Determine the [x, y] coordinate at the center of the cell enclosing the given text.  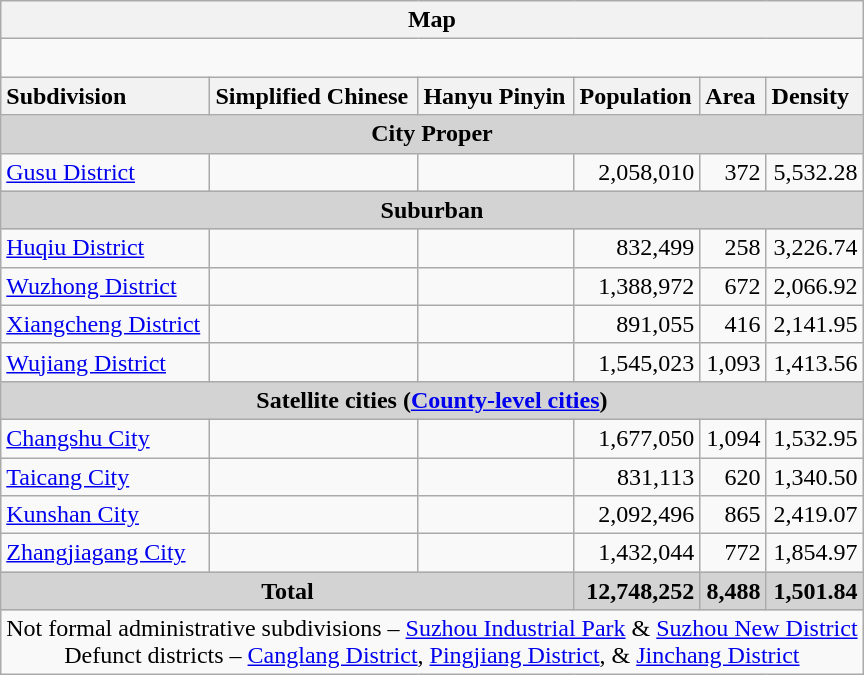
Wujiang District [106, 362]
772 [733, 553]
12,748,252 [637, 591]
2,141.95 [814, 324]
372 [733, 172]
620 [733, 477]
3,226.74 [814, 248]
672 [733, 286]
Population [637, 96]
1,432,044 [637, 553]
Gusu District [106, 172]
1,501.84 [814, 591]
1,093 [733, 362]
2,058,010 [637, 172]
Simplified Chinese [314, 96]
1,413.56 [814, 362]
1,388,972 [637, 286]
1,094 [733, 438]
Density [814, 96]
Changshu City [106, 438]
Area [733, 96]
5,532.28 [814, 172]
Xiangcheng District [106, 324]
258 [733, 248]
City Proper [432, 134]
832,499 [637, 248]
1,677,050 [637, 438]
Suburban [432, 210]
1,854.97 [814, 553]
Taicang City [106, 477]
865 [733, 515]
Hanyu Pinyin [496, 96]
Subdivision [106, 96]
Total [288, 591]
Satellite cities (County-level cities) [432, 400]
Kunshan City [106, 515]
Huqiu District [106, 248]
Map [432, 20]
416 [733, 324]
1,532.95 [814, 438]
2,066.92 [814, 286]
831,113 [637, 477]
1,340.50 [814, 477]
2,419.07 [814, 515]
2,092,496 [637, 515]
Zhangjiagang City [106, 553]
8,488 [733, 591]
891,055 [637, 324]
Wuzhong District [106, 286]
1,545,023 [637, 362]
